For the text-containing cell, return its midpoint in (X, Y) coordinate format. 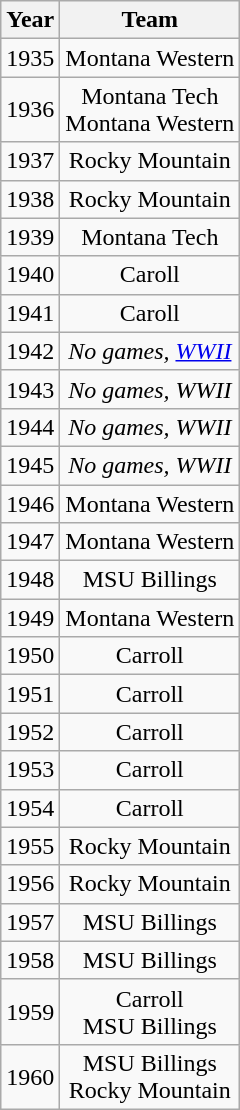
CarrollMSU Billings (150, 1012)
1941 (30, 313)
1957 (30, 922)
1945 (30, 465)
1940 (30, 275)
1959 (30, 1012)
1952 (30, 732)
Year (30, 20)
1935 (30, 58)
Montana Tech (150, 237)
1949 (30, 618)
1939 (30, 237)
1947 (30, 542)
1943 (30, 389)
1936 (30, 110)
1937 (30, 161)
1942 (30, 351)
Montana TechMontana Western (150, 110)
MSU BillingsRocky Mountain (150, 1076)
1946 (30, 503)
1960 (30, 1076)
1955 (30, 846)
1948 (30, 580)
Team (150, 20)
1954 (30, 808)
1938 (30, 199)
1951 (30, 694)
1953 (30, 770)
1958 (30, 960)
1944 (30, 427)
1950 (30, 656)
1956 (30, 884)
